Determine the [X, Y] coordinate at the center of the cell enclosing the given text.  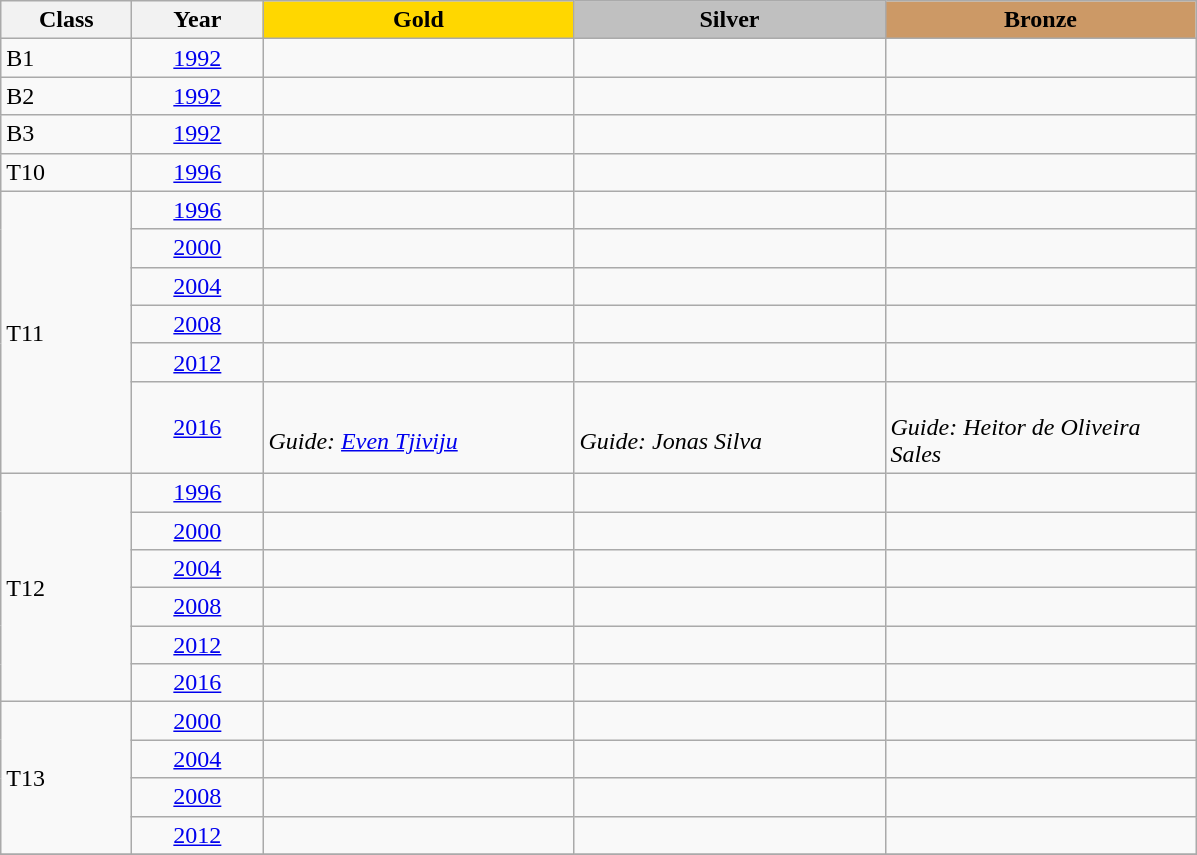
Year [198, 20]
Silver [730, 20]
T12 [66, 587]
T10 [66, 172]
B3 [66, 134]
Gold [418, 20]
Guide: Heitor de Oliveira Sales [1040, 427]
Guide: Jonas Silva [730, 427]
Guide: Even Tjiviju [418, 427]
T13 [66, 778]
T11 [66, 332]
B1 [66, 58]
Class [66, 20]
B2 [66, 96]
Bronze [1040, 20]
